Pinpoint the cell where the given text exists, returning its [x, y] midpoint coordinate. 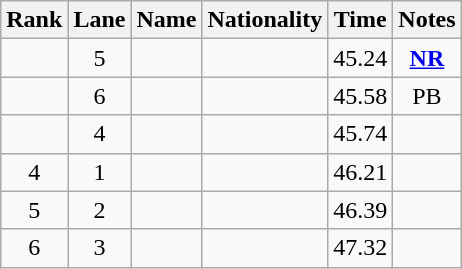
Rank [34, 20]
45.24 [360, 58]
46.21 [360, 172]
Time [360, 20]
2 [100, 210]
Lane [100, 20]
45.58 [360, 96]
3 [100, 248]
Notes [427, 20]
45.74 [360, 134]
46.39 [360, 210]
NR [427, 58]
1 [100, 172]
PB [427, 96]
47.32 [360, 248]
Nationality [265, 20]
Name [166, 20]
